Provide the (x, y) coordinate of the cell's center where the given text is located.  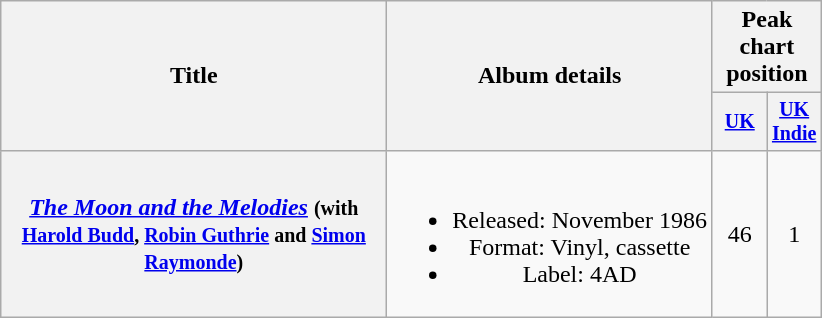
Released: November 1986Format: Vinyl, cassetteLabel: 4AD (550, 234)
46 (739, 234)
Peak chart position (766, 47)
1 (794, 234)
Album details (550, 76)
Title (194, 76)
UK Indie (794, 122)
UK (739, 122)
The Moon and the Melodies (with Harold Budd, Robin Guthrie and Simon Raymonde) (194, 234)
